Provide the (X, Y) coordinate of the cell's center where the given text is located.  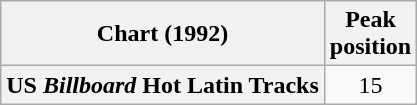
US Billboard Hot Latin Tracks (163, 85)
15 (370, 85)
Peakposition (370, 34)
Chart (1992) (163, 34)
